Extract the (x, y) coordinate from the center of the cell holding the provided text.  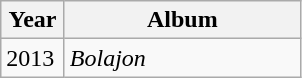
Album (182, 20)
Year (33, 20)
2013 (33, 58)
Bolajon (182, 58)
